Return [X, Y] of the center of cell containing provided text 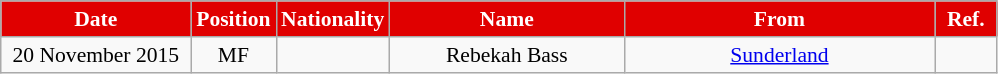
Ref. [966, 19]
MF [234, 55]
20 November 2015 [96, 55]
Position [234, 19]
Nationality [332, 19]
Sunderland [779, 55]
Name [506, 19]
From [779, 19]
Rebekah Bass [506, 55]
Date [96, 19]
